Pinpoint the cell where the given text exists, returning its (X, Y) midpoint coordinate. 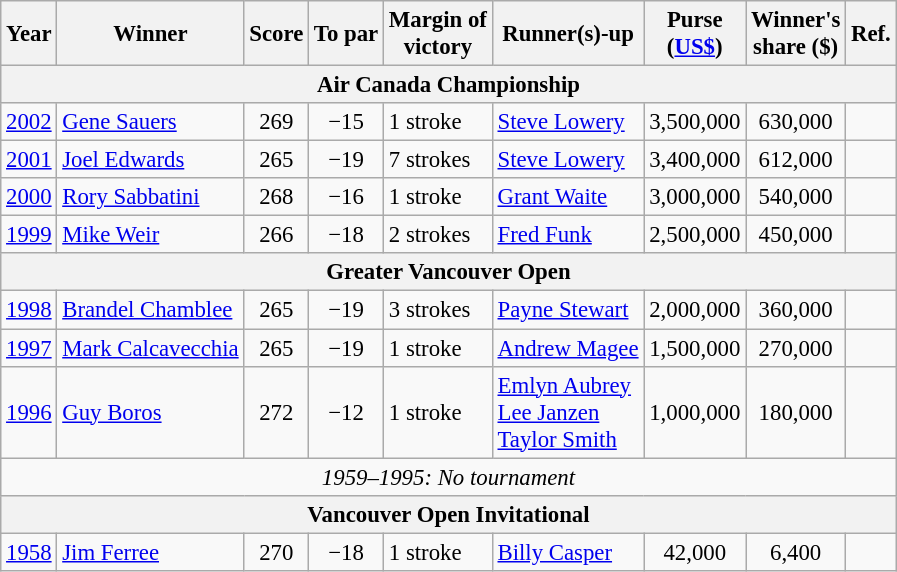
Air Canada Championship (448, 85)
450,000 (796, 235)
272 (276, 412)
612,000 (796, 160)
2001 (29, 160)
269 (276, 122)
42,000 (695, 552)
Runner(s)-up (568, 34)
Joel Edwards (150, 160)
Brandel Chamblee (150, 310)
266 (276, 235)
540,000 (796, 197)
2 strokes (438, 235)
Year (29, 34)
−12 (346, 412)
Vancouver Open Invitational (448, 514)
268 (276, 197)
Mark Calcavecchia (150, 348)
1998 (29, 310)
3,400,000 (695, 160)
270 (276, 552)
To par (346, 34)
7 strokes (438, 160)
630,000 (796, 122)
Margin ofvictory (438, 34)
180,000 (796, 412)
3,000,000 (695, 197)
Score (276, 34)
Fred Funk (568, 235)
360,000 (796, 310)
Grant Waite (568, 197)
Emlyn Aubrey Lee Janzen Taylor Smith (568, 412)
2,000,000 (695, 310)
1997 (29, 348)
−15 (346, 122)
3,500,000 (695, 122)
Andrew Magee (568, 348)
1999 (29, 235)
1,000,000 (695, 412)
Winner'sshare ($) (796, 34)
2,500,000 (695, 235)
270,000 (796, 348)
Ref. (871, 34)
6,400 (796, 552)
Greater Vancouver Open (448, 273)
Rory Sabbatini (150, 197)
1958 (29, 552)
Purse(US$) (695, 34)
Guy Boros (150, 412)
Gene Sauers (150, 122)
Billy Casper (568, 552)
Jim Ferree (150, 552)
2000 (29, 197)
Winner (150, 34)
−16 (346, 197)
Mike Weir (150, 235)
1959–1995: No tournament (448, 477)
2002 (29, 122)
1,500,000 (695, 348)
1996 (29, 412)
3 strokes (438, 310)
Payne Stewart (568, 310)
